Return the (x, y) coordinate for the center point of the cell that contains the specified text.  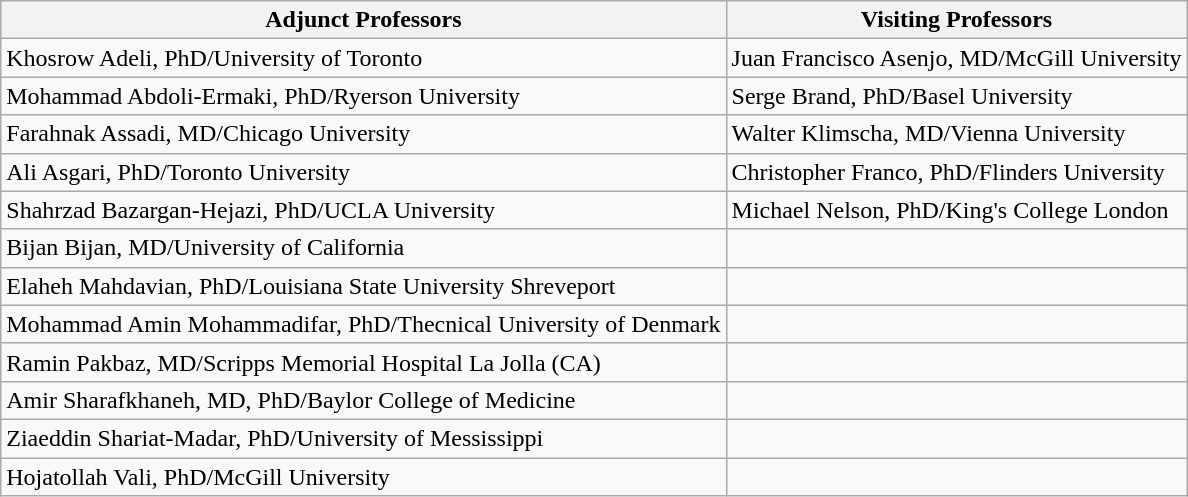
Michael Nelson, PhD/King's College London (956, 210)
Walter Klimscha, MD/Vienna University (956, 134)
Visiting Professors (956, 20)
Hojatollah Vali, PhD/McGill University (364, 477)
Juan Francisco Asenjo, MD/McGill University (956, 58)
Mohammad Abdoli-Ermaki, PhD/Ryerson University (364, 96)
Ali Asgari, PhD/Toronto University (364, 172)
Amir Sharafkhaneh, MD, PhD/Baylor College of Medicine (364, 400)
Elaheh Mahdavian, PhD/Louisiana State University Shreveport (364, 286)
Ramin Pakbaz, MD/Scripps Memorial Hospital La Jolla (CA) (364, 362)
Ziaeddin Shariat-Madar, PhD/University of Messissippi (364, 438)
Bijan Bijan, MD/University of California (364, 248)
Adjunct Professors (364, 20)
Serge Brand, PhD/Basel University (956, 96)
Khosrow Adeli, PhD/University of Toronto (364, 58)
Farahnak Assadi, MD/Chicago University (364, 134)
Christopher Franco, PhD/Flinders University (956, 172)
Mohammad Amin Mohammadifar, PhD/Thecnical University of Denmark (364, 324)
Shahrzad Bazargan-Hejazi, PhD/UCLA University (364, 210)
